Output the (x, y) coordinate of the center of the cell containing the given text.  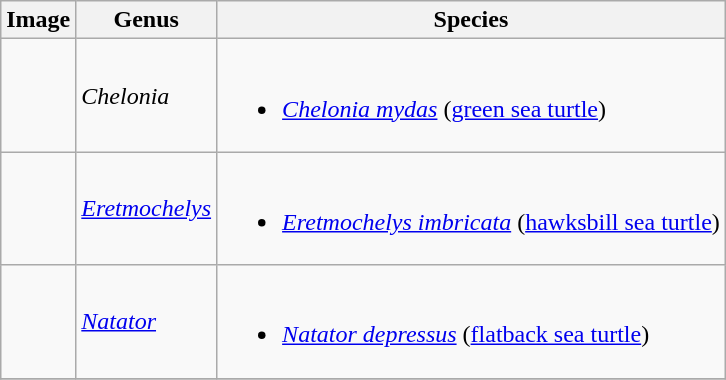
Species (472, 20)
Natator depressus (flatback sea turtle) (472, 322)
Eretmochelys imbricata (hawksbill sea turtle) (472, 208)
Natator (146, 322)
Chelonia mydas (green sea turtle) (472, 96)
Image (38, 20)
Chelonia (146, 96)
Genus (146, 20)
Eretmochelys (146, 208)
